Scan for the cell matching the given text and deliver its [x, y] coordinate at center. 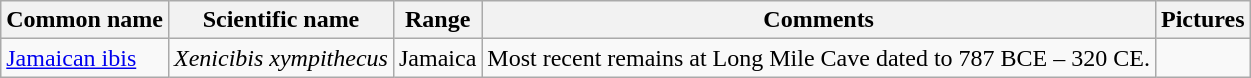
Range [437, 20]
Most recent remains at Long Mile Cave dated to 787 BCE – 320 CE. [819, 58]
Xenicibis xympithecus [280, 58]
Jamaican ibis [85, 58]
Comments [819, 20]
Jamaica [437, 58]
Common name [85, 20]
Scientific name [280, 20]
Pictures [1202, 20]
